From the cell containing the given text, extract its center point as [x, y] coordinate. 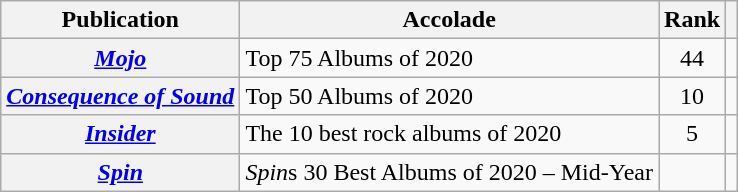
Publication [120, 20]
Insider [120, 134]
Spins 30 Best Albums of 2020 – Mid-Year [450, 172]
Top 50 Albums of 2020 [450, 96]
Consequence of Sound [120, 96]
44 [692, 58]
Accolade [450, 20]
10 [692, 96]
The 10 best rock albums of 2020 [450, 134]
Spin [120, 172]
Rank [692, 20]
Top 75 Albums of 2020 [450, 58]
5 [692, 134]
Mojo [120, 58]
